Scan for the cell matching the given text and deliver its [x, y] coordinate at center. 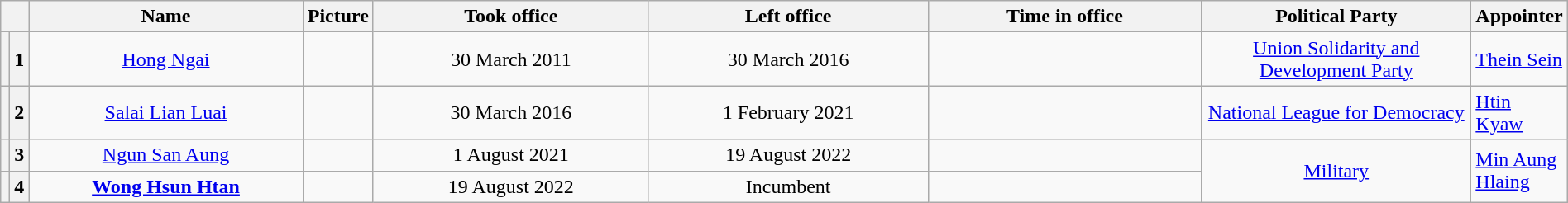
1 February 2021 [788, 112]
Union Solidarity and Development Party [1336, 59]
4 [20, 186]
Salai Lian Luai [165, 112]
Wong Hsun Htan [165, 186]
Min Aung Hlaing [1519, 171]
Time in office [1065, 17]
Htin Kyaw [1519, 112]
3 [20, 155]
Name [165, 17]
Thein Sein [1519, 59]
Ngun San Aung [165, 155]
Took office [511, 17]
Appointer [1519, 17]
1 [20, 59]
Left office [788, 17]
Incumbent [788, 186]
Military [1336, 171]
30 March 2011 [511, 59]
Picture [337, 17]
Political Party [1336, 17]
Hong Ngai [165, 59]
1 August 2021 [511, 155]
National League for Democracy [1336, 112]
2 [20, 112]
